Extract the (X, Y) coordinate from the center of the cell holding the provided text.  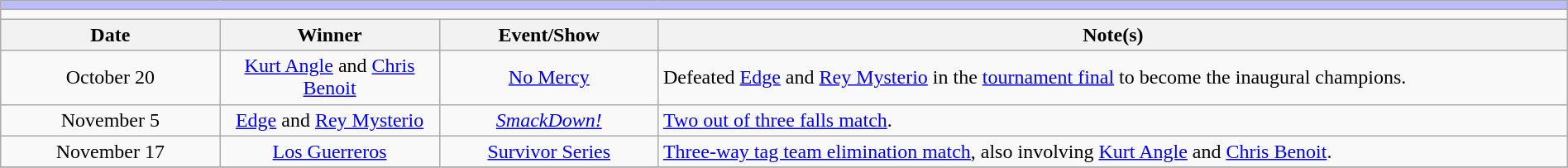
Kurt Angle and Chris Benoit (329, 78)
Survivor Series (549, 151)
Winner (329, 35)
Event/Show (549, 35)
October 20 (111, 78)
Three-way tag team elimination match, also involving Kurt Angle and Chris Benoit. (1113, 151)
SmackDown! (549, 120)
November 5 (111, 120)
Note(s) (1113, 35)
Los Guerreros (329, 151)
Two out of three falls match. (1113, 120)
November 17 (111, 151)
No Mercy (549, 78)
Date (111, 35)
Edge and Rey Mysterio (329, 120)
Defeated Edge and Rey Mysterio in the tournament final to become the inaugural champions. (1113, 78)
